Extract the [x, y] coordinate from the center of the cell holding the provided text.  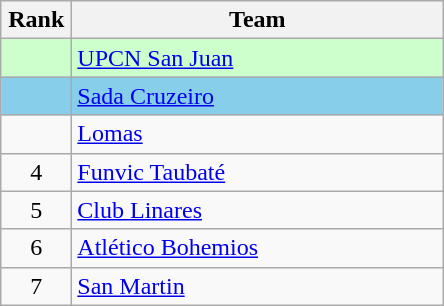
Funvic Taubaté [258, 172]
6 [36, 248]
Atlético Bohemios [258, 248]
UPCN San Juan [258, 58]
Lomas [258, 134]
4 [36, 172]
7 [36, 286]
5 [36, 210]
Team [258, 20]
Club Linares [258, 210]
Rank [36, 20]
Sada Cruzeiro [258, 96]
San Martin [258, 286]
